Extract the (X, Y) coordinate from the center of the cell holding the provided text.  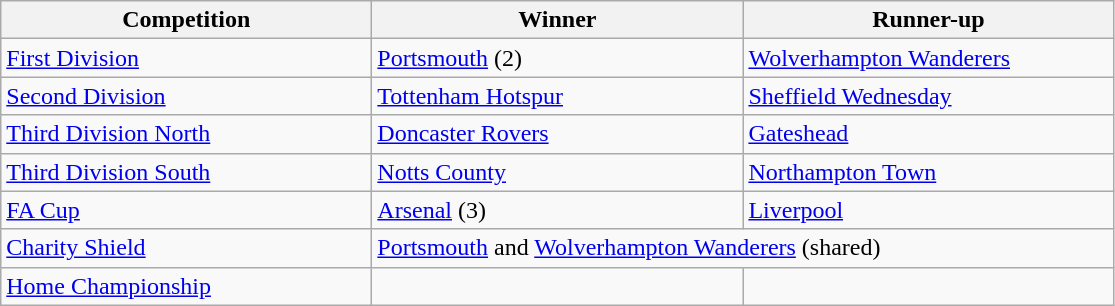
First Division (186, 58)
Portsmouth and Wolverhampton Wanderers (shared) (743, 248)
Gateshead (928, 134)
Portsmouth (2) (558, 58)
Runner-up (928, 20)
Tottenham Hotspur (558, 96)
Wolverhampton Wanderers (928, 58)
Sheffield Wednesday (928, 96)
Notts County (558, 172)
Arsenal (3) (558, 210)
FA Cup (186, 210)
Northampton Town (928, 172)
Competition (186, 20)
Doncaster Rovers (558, 134)
Third Division South (186, 172)
Home Championship (186, 286)
Liverpool (928, 210)
Third Division North (186, 134)
Winner (558, 20)
Charity Shield (186, 248)
Second Division (186, 96)
